Search for the cell housing the specified text and yield its [x, y] center coordinate. 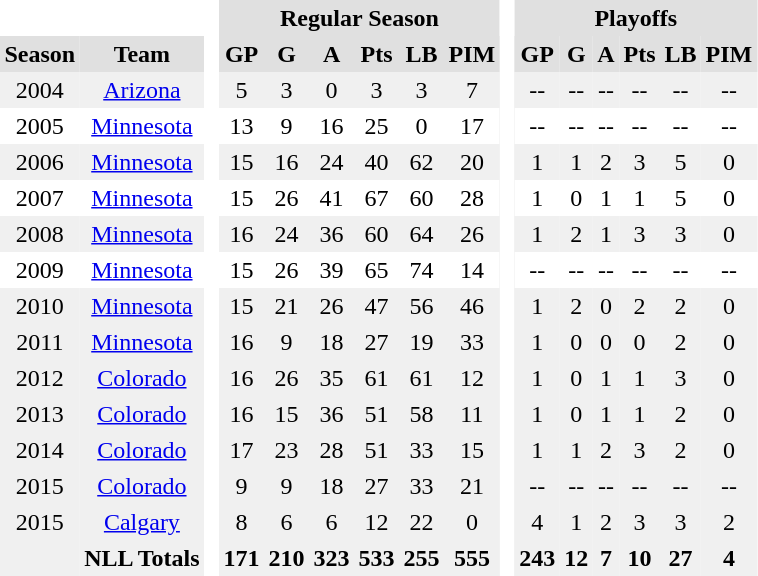
Team [142, 54]
13 [242, 126]
39 [332, 270]
41 [332, 198]
Playoffs [636, 18]
2004 [40, 90]
2005 [40, 126]
40 [376, 162]
25 [376, 126]
2010 [40, 306]
23 [286, 450]
2008 [40, 234]
Arizona [142, 90]
22 [422, 522]
NLL Totals [142, 558]
62 [422, 162]
2012 [40, 378]
67 [376, 198]
Season [40, 54]
255 [422, 558]
58 [422, 414]
11 [472, 414]
10 [640, 558]
171 [242, 558]
2006 [40, 162]
2009 [40, 270]
2013 [40, 414]
Calgary [142, 522]
2014 [40, 450]
323 [332, 558]
210 [286, 558]
243 [538, 558]
47 [376, 306]
35 [332, 378]
46 [472, 306]
20 [472, 162]
555 [472, 558]
14 [472, 270]
64 [422, 234]
65 [376, 270]
56 [422, 306]
19 [422, 342]
74 [422, 270]
2007 [40, 198]
8 [242, 522]
533 [376, 558]
2011 [40, 342]
Regular Season [360, 18]
